Return (X, Y) of the center of cell containing provided text 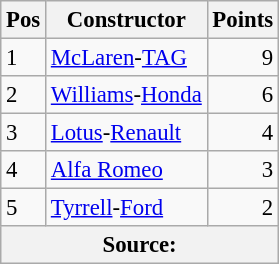
Source: (140, 245)
Constructor (127, 20)
5 (24, 208)
Tyrrell-Ford (127, 208)
Lotus-Renault (127, 133)
9 (242, 58)
Pos (24, 20)
Alfa Romeo (127, 170)
McLaren-TAG (127, 58)
6 (242, 95)
Points (242, 20)
Williams-Honda (127, 95)
1 (24, 58)
